For the text-containing cell, return its midpoint in (X, Y) coordinate format. 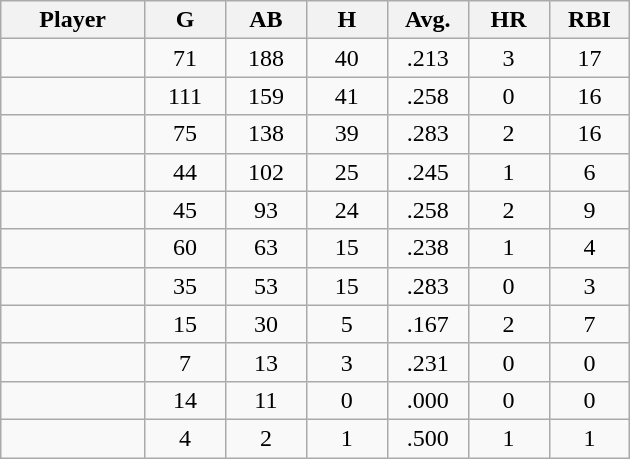
.167 (428, 324)
25 (346, 172)
11 (266, 400)
24 (346, 210)
Avg. (428, 20)
71 (186, 58)
39 (346, 134)
138 (266, 134)
14 (186, 400)
6 (590, 172)
G (186, 20)
AB (266, 20)
H (346, 20)
93 (266, 210)
188 (266, 58)
9 (590, 210)
17 (590, 58)
13 (266, 362)
44 (186, 172)
.000 (428, 400)
.238 (428, 248)
63 (266, 248)
5 (346, 324)
60 (186, 248)
35 (186, 286)
53 (266, 286)
159 (266, 96)
.245 (428, 172)
HR (508, 20)
45 (186, 210)
75 (186, 134)
RBI (590, 20)
.213 (428, 58)
41 (346, 96)
30 (266, 324)
102 (266, 172)
Player (73, 20)
.500 (428, 438)
111 (186, 96)
.231 (428, 362)
40 (346, 58)
